Pinpoint the cell where the given text exists, returning its [x, y] midpoint coordinate. 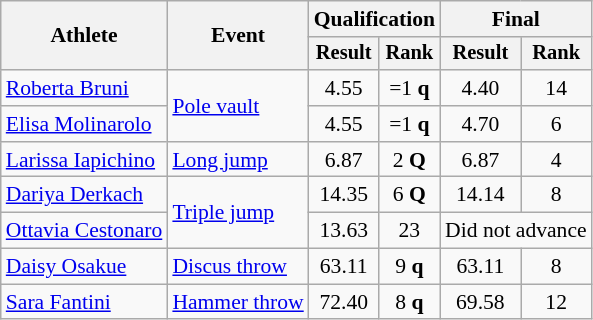
Long jump [238, 160]
Sara Fantini [84, 302]
4 [556, 160]
23 [410, 231]
4.70 [480, 124]
4.40 [480, 88]
14.14 [480, 195]
Pole vault [238, 106]
69.58 [480, 302]
Discus throw [238, 267]
6 Q [410, 195]
72.40 [344, 302]
Elisa Molinarolo [84, 124]
Athlete [84, 36]
12 [556, 302]
8 q [410, 302]
2 Q [410, 160]
Larissa Iapichino [84, 160]
Dariya Derkach [84, 195]
14.35 [344, 195]
Event [238, 36]
9 q [410, 267]
Hammer throw [238, 302]
14 [556, 88]
Ottavia Cestonaro [84, 231]
6 [556, 124]
13.63 [344, 231]
Daisy Osakue [84, 267]
Final [516, 19]
Did not advance [516, 231]
Qualification [374, 19]
Roberta Bruni [84, 88]
Triple jump [238, 212]
